Pinpoint the cell where the given text exists, returning its (x, y) midpoint coordinate. 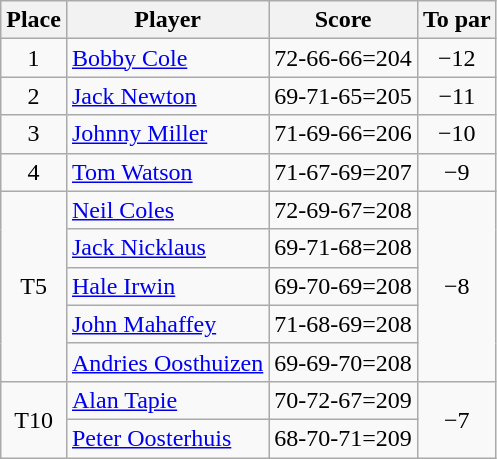
4 (34, 172)
Andries Oosthuizen (167, 362)
71-67-69=207 (344, 172)
69-70-69=208 (344, 286)
Player (167, 20)
Jack Newton (167, 96)
T10 (34, 419)
To par (456, 20)
−8 (456, 286)
−9 (456, 172)
Score (344, 20)
Tom Watson (167, 172)
71-68-69=208 (344, 324)
Alan Tapie (167, 400)
Hale Irwin (167, 286)
69-71-68=208 (344, 248)
71-69-66=206 (344, 134)
3 (34, 134)
Johnny Miller (167, 134)
Neil Coles (167, 210)
68-70-71=209 (344, 438)
Place (34, 20)
1 (34, 58)
72-66-66=204 (344, 58)
72-69-67=208 (344, 210)
Jack Nicklaus (167, 248)
−10 (456, 134)
69-69-70=208 (344, 362)
T5 (34, 286)
2 (34, 96)
69-71-65=205 (344, 96)
−7 (456, 419)
70-72-67=209 (344, 400)
Peter Oosterhuis (167, 438)
John Mahaffey (167, 324)
−11 (456, 96)
Bobby Cole (167, 58)
−12 (456, 58)
